For the text-containing cell, return its midpoint in [x, y] coordinate format. 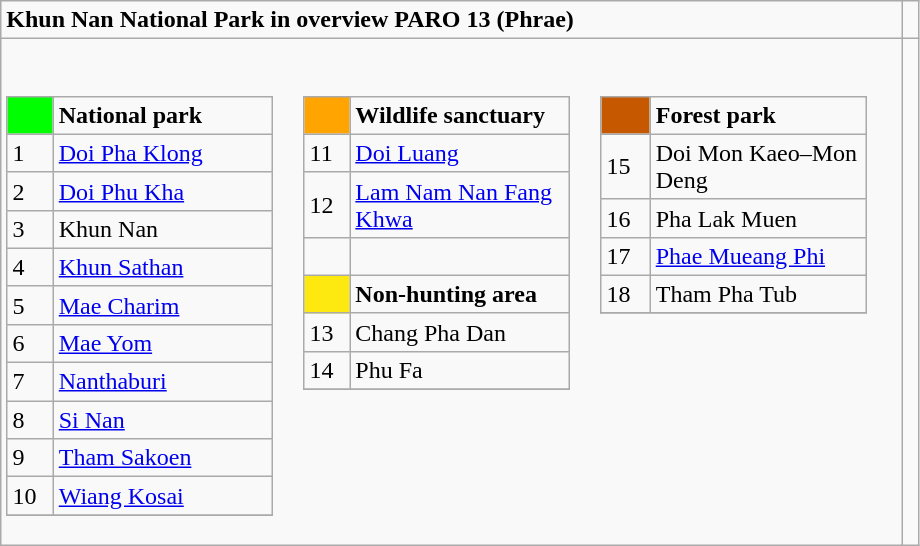
Si Nan [162, 420]
16 [626, 218]
Pha Lak Muen [758, 218]
15 [626, 166]
6 [30, 343]
Lam Nam Nan Fang Khwa [460, 204]
Forest park [758, 115]
Tham Sakoen [162, 458]
17 [626, 256]
9 [30, 458]
Khun Nan [162, 229]
18 [626, 294]
4 [30, 267]
National park [162, 115]
10 [30, 496]
Non-hunting area [460, 294]
11 [327, 153]
Mae Yom [162, 343]
Doi Mon Kaeo–Mon Deng [758, 166]
Phae Mueang Phi [758, 256]
7 [30, 382]
13 [327, 332]
Khun Sathan [162, 267]
Doi Luang [460, 153]
5 [30, 305]
1 [30, 153]
Wildlife sanctuary [460, 115]
8 [30, 420]
14 [327, 370]
Doi Pha Klong [162, 153]
Nanthaburi [162, 382]
3 [30, 229]
Doi Phu Kha [162, 191]
Phu Fa [460, 370]
Wiang Kosai [162, 496]
Mae Charim [162, 305]
Tham Pha Tub [758, 294]
Chang Pha Dan [460, 332]
Khun Nan National Park in overview PARO 13 (Phrae) [452, 20]
2 [30, 191]
12 [327, 204]
